Provide the (x, y) coordinate of the cell's center where the given text is located.  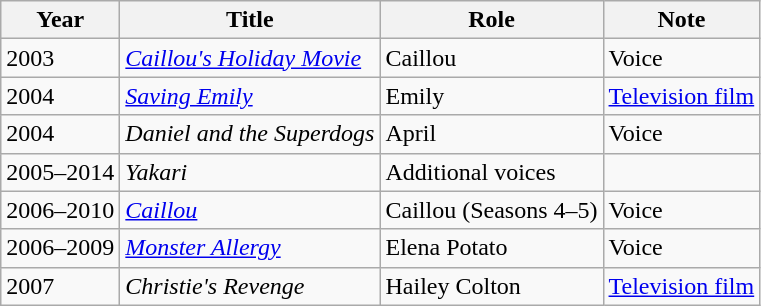
Hailey Colton (492, 286)
Emily (492, 96)
2006–2010 (60, 210)
Title (250, 20)
Role (492, 20)
Caillou (Seasons 4–5) (492, 210)
Monster Allergy (250, 248)
Yakari (250, 172)
Christie's Revenge (250, 286)
Additional voices (492, 172)
2007 (60, 286)
Caillou's Holiday Movie (250, 58)
Saving Emily (250, 96)
April (492, 134)
Note (682, 20)
2006–2009 (60, 248)
Daniel and the Superdogs (250, 134)
Year (60, 20)
Elena Potato (492, 248)
2005–2014 (60, 172)
2003 (60, 58)
